Scan for the cell matching the given text and deliver its [X, Y] coordinate at center. 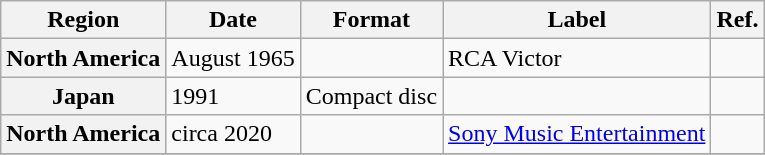
RCA Victor [577, 58]
Japan [84, 96]
Ref. [738, 20]
Label [577, 20]
circa 2020 [233, 134]
Compact disc [371, 96]
1991 [233, 96]
Region [84, 20]
Format [371, 20]
August 1965 [233, 58]
Sony Music Entertainment [577, 134]
Date [233, 20]
